Return the [X, Y] coordinate for the center point of the cell that contains the specified text.  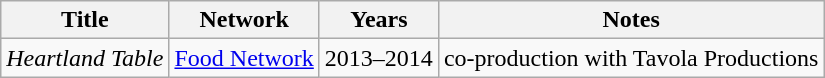
Network [244, 20]
Years [378, 20]
Food Network [244, 58]
Title [85, 20]
Notes [631, 20]
2013–2014 [378, 58]
co-production with Tavola Productions [631, 58]
Heartland Table [85, 58]
